Return [x, y] of the center of cell containing provided text 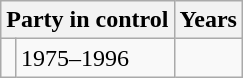
Party in control [88, 20]
1975–1996 [94, 58]
Years [208, 20]
